Extract the [X, Y] coordinate from the center of the cell holding the provided text.  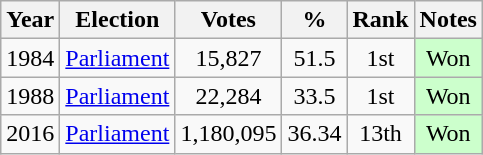
1984 [30, 58]
Notes [448, 20]
33.5 [314, 96]
22,284 [228, 96]
% [314, 20]
2016 [30, 134]
Election [118, 20]
Rank [380, 20]
13th [380, 134]
36.34 [314, 134]
1,180,095 [228, 134]
15,827 [228, 58]
51.5 [314, 58]
1988 [30, 96]
Year [30, 20]
Votes [228, 20]
